From the cell containing the given text, extract its center point as [X, Y] coordinate. 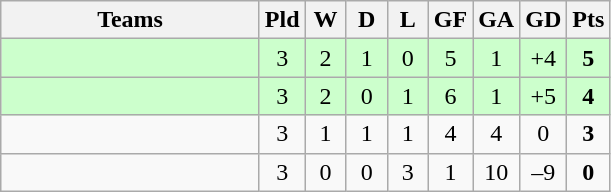
Pts [588, 20]
L [408, 20]
GD [544, 20]
GF [450, 20]
Teams [130, 20]
10 [496, 172]
+5 [544, 96]
–9 [544, 172]
Pld [282, 20]
D [366, 20]
W [326, 20]
GA [496, 20]
+4 [544, 58]
6 [450, 96]
